Capture the cell that displays the provided text and extract its [X, Y] central coordinate. 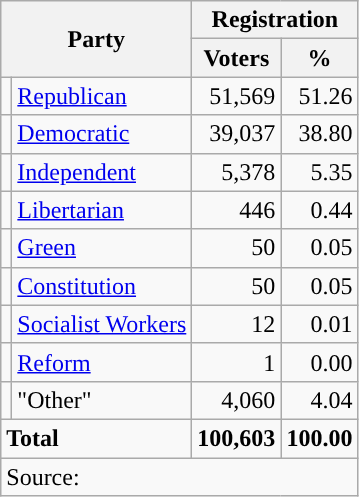
38.80 [320, 134]
Independent [102, 172]
0.01 [320, 324]
5,378 [236, 172]
Constitution [102, 286]
Green [102, 248]
Libertarian [102, 210]
100.00 [320, 438]
Source: [180, 477]
100,603 [236, 438]
1 [236, 362]
Reform [102, 362]
12 [236, 324]
4,060 [236, 400]
0.44 [320, 210]
39,037 [236, 134]
0.00 [320, 362]
5.35 [320, 172]
446 [236, 210]
Total [96, 438]
% [320, 58]
Socialist Workers [102, 324]
51,569 [236, 96]
Democratic [102, 134]
51.26 [320, 96]
4.04 [320, 400]
Registration [275, 20]
"Other" [102, 400]
Republican [102, 96]
Party [96, 39]
Voters [236, 58]
